Pinpoint the cell where the given text exists, returning its [X, Y] midpoint coordinate. 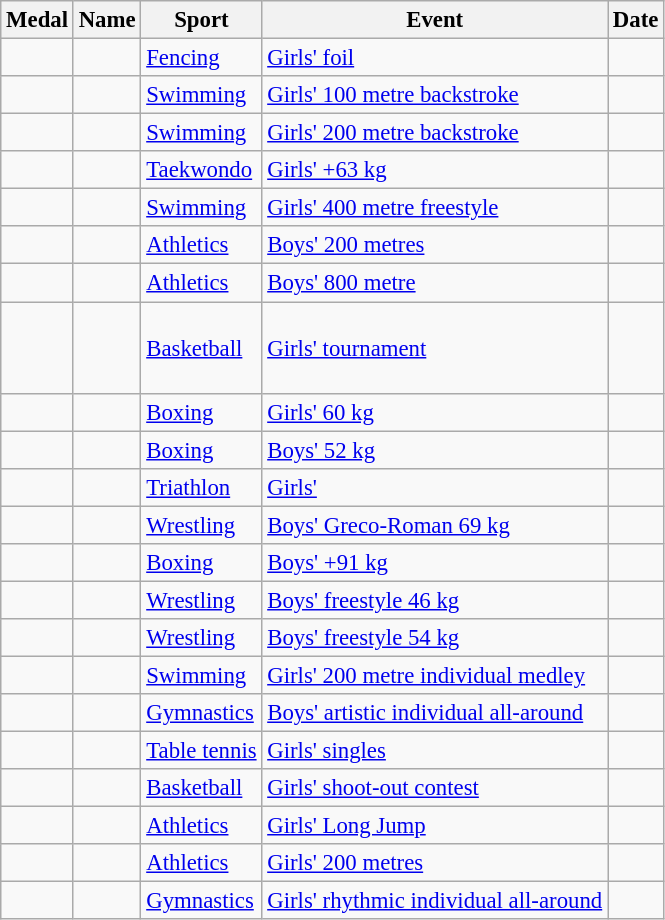
Boys' +91 kg [435, 563]
Boys' freestyle 54 kg [435, 638]
Girls' 60 kg [435, 412]
Girls' shoot-out contest [435, 788]
Girls' 200 metre backstroke [435, 133]
Fencing [202, 58]
Boys' freestyle 46 kg [435, 600]
Girls' 200 metre individual medley [435, 675]
Taekwondo [202, 170]
Girls' tournament [435, 348]
Name [107, 20]
Girls' rhythmic individual all-around [435, 901]
Boys' Greco-Roman 69 kg [435, 525]
Girls' Long Jump [435, 826]
Girls' singles [435, 751]
Girls' [435, 487]
Table tennis [202, 751]
Girls' 200 metres [435, 863]
Girls' +63 kg [435, 170]
Medal [38, 20]
Triathlon [202, 487]
Event [435, 20]
Sport [202, 20]
Date [636, 20]
Boys' artistic individual all-around [435, 713]
Boys' 200 metres [435, 245]
Girls' 400 metre freestyle [435, 208]
Boys' 800 metre [435, 283]
Boys' 52 kg [435, 450]
Girls' foil [435, 58]
Girls' 100 metre backstroke [435, 95]
